Detect which cell encompasses the target text, then output its (x, y) center coordinate. 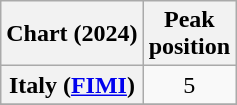
5 (189, 85)
Chart (2024) (72, 34)
Italy (FIMI) (72, 85)
Peakposition (189, 34)
